Locate the cell with the specified text and output its [X, Y] center coordinate. 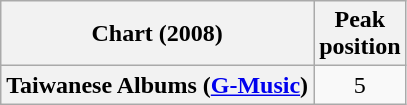
5 [360, 85]
Chart (2008) [158, 34]
Taiwanese Albums (G-Music) [158, 85]
Peakposition [360, 34]
